Extract the (X, Y) coordinate from the center of the cell holding the provided text.  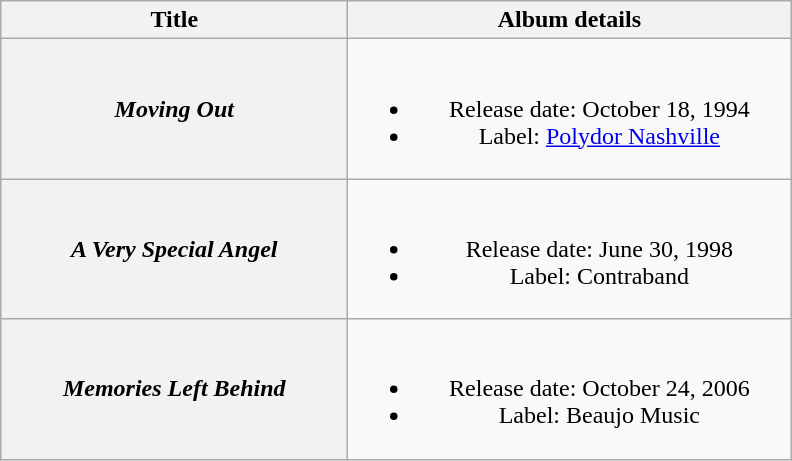
Memories Left Behind (174, 389)
Title (174, 20)
Release date: October 18, 1994Label: Polydor Nashville (570, 109)
Release date: June 30, 1998Label: Contraband (570, 249)
Moving Out (174, 109)
Release date: October 24, 2006Label: Beaujo Music (570, 389)
A Very Special Angel (174, 249)
Album details (570, 20)
